Pinpoint the cell where the given text exists, returning its (x, y) midpoint coordinate. 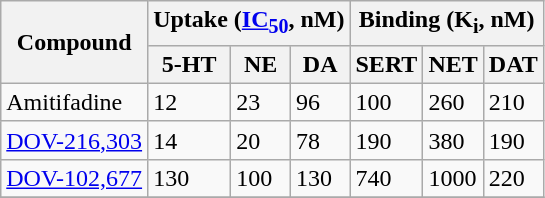
12 (190, 102)
DAT (513, 64)
23 (261, 102)
220 (513, 178)
Amitifadine (74, 102)
DOV-102,677 (74, 178)
DA (320, 64)
96 (320, 102)
SERT (386, 64)
210 (513, 102)
740 (386, 178)
NET (453, 64)
78 (320, 140)
NE (261, 64)
Binding (Ki, nM) (446, 23)
1000 (453, 178)
20 (261, 140)
14 (190, 140)
Uptake (IC50, nM) (249, 23)
260 (453, 102)
DOV-216,303 (74, 140)
380 (453, 140)
Compound (74, 42)
5-HT (190, 64)
